Identify which cell holds the provided text, then report its (x, y) central coordinate. 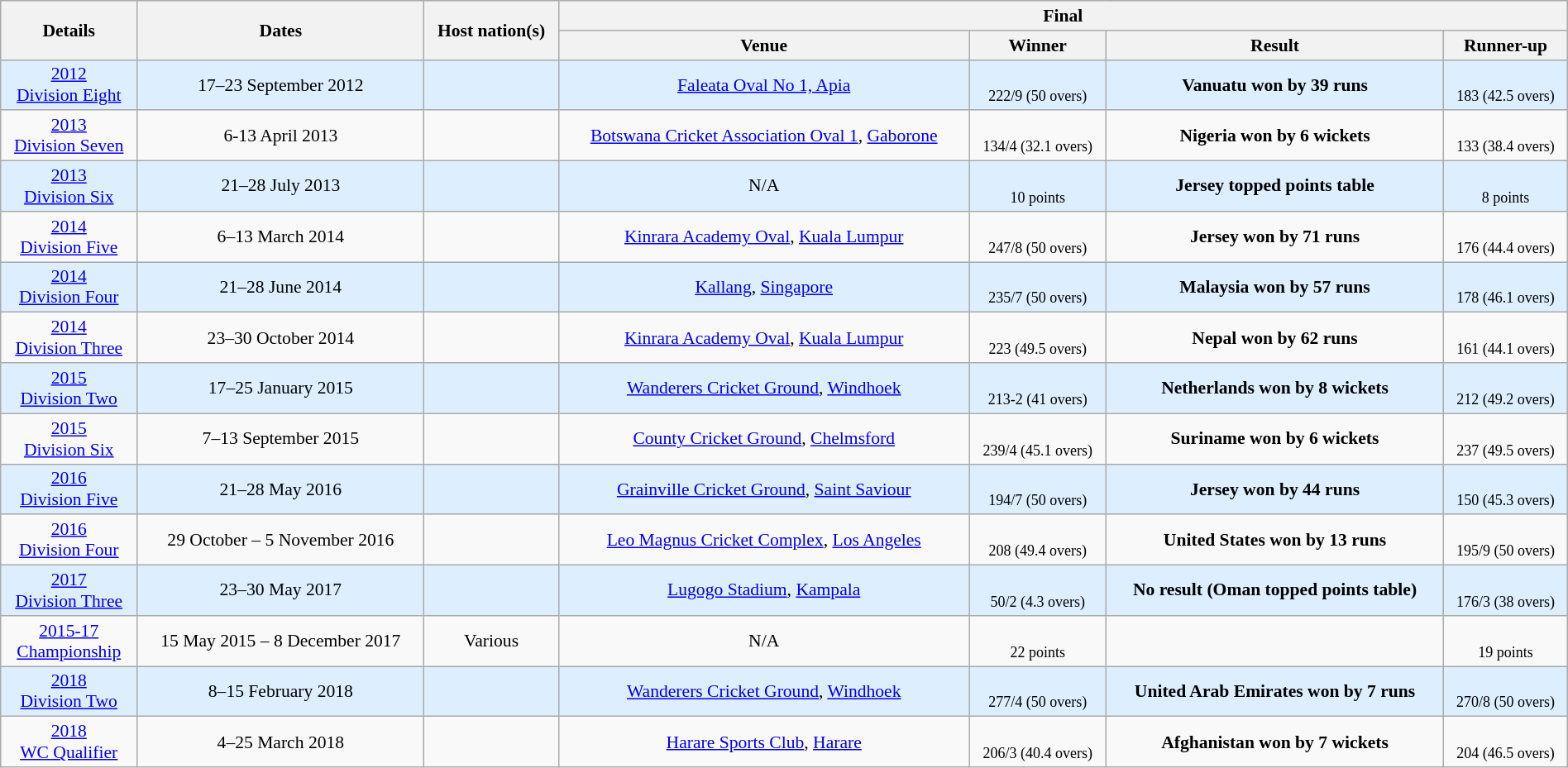
247/8 (50 overs) (1037, 236)
270/8 (50 overs) (1505, 691)
Dates (281, 30)
237 (49.5 overs) (1505, 438)
222/9 (50 overs) (1037, 84)
235/7 (50 overs) (1037, 288)
208 (49.4 overs) (1037, 541)
Afghanistan won by 7 wickets (1275, 742)
County Cricket Ground, Chelmsford (764, 438)
Winner (1037, 45)
21–28 June 2014 (281, 288)
2014Division Four (69, 288)
Leo Magnus Cricket Complex, Los Angeles (764, 541)
Netherlands won by 8 wickets (1275, 389)
Various (491, 642)
176/3 (38 overs) (1505, 590)
Lugogo Stadium, Kampala (764, 590)
2014Division Three (69, 337)
176 (44.4 overs) (1505, 236)
No result (Oman topped points table) (1275, 590)
Details (69, 30)
2016Division Five (69, 489)
50/2 (4.3 overs) (1037, 590)
17–25 January 2015 (281, 389)
Vanuatu won by 39 runs (1275, 84)
22 points (1037, 642)
United Arab Emirates won by 7 runs (1275, 691)
2014Division Five (69, 236)
United States won by 13 runs (1275, 541)
6–13 March 2014 (281, 236)
2018Division Two (69, 691)
195/9 (50 overs) (1505, 541)
150 (45.3 overs) (1505, 489)
17–23 September 2012 (281, 84)
Nigeria won by 6 wickets (1275, 136)
23–30 October 2014 (281, 337)
194/7 (50 overs) (1037, 489)
134/4 (32.1 overs) (1037, 136)
Jersey won by 71 runs (1275, 236)
Kallang, Singapore (764, 288)
2013Division Seven (69, 136)
277/4 (50 overs) (1037, 691)
2016Division Four (69, 541)
23–30 May 2017 (281, 590)
Runner-up (1505, 45)
8 points (1505, 187)
213-2 (41 overs) (1037, 389)
133 (38.4 overs) (1505, 136)
29 October – 5 November 2016 (281, 541)
Botswana Cricket Association Oval 1, Gaborone (764, 136)
8–15 February 2018 (281, 691)
6-13 April 2013 (281, 136)
2013Division Six (69, 187)
21–28 July 2013 (281, 187)
Suriname won by 6 wickets (1275, 438)
21–28 May 2016 (281, 489)
Grainville Cricket Ground, Saint Saviour (764, 489)
2015Division Six (69, 438)
212 (49.2 overs) (1505, 389)
7–13 September 2015 (281, 438)
Jersey won by 44 runs (1275, 489)
204 (46.5 overs) (1505, 742)
2012Division Eight (69, 84)
Harare Sports Club, Harare (764, 742)
Nepal won by 62 runs (1275, 337)
178 (46.1 overs) (1505, 288)
161 (44.1 overs) (1505, 337)
Venue (764, 45)
206/3 (40.4 overs) (1037, 742)
Result (1275, 45)
2018WC Qualifier (69, 742)
19 points (1505, 642)
Jersey topped points table (1275, 187)
15 May 2015 – 8 December 2017 (281, 642)
10 points (1037, 187)
183 (42.5 overs) (1505, 84)
Final (1063, 16)
Host nation(s) (491, 30)
4–25 March 2018 (281, 742)
Malaysia won by 57 runs (1275, 288)
2017Division Three (69, 590)
223 (49.5 overs) (1037, 337)
Faleata Oval No 1, Apia (764, 84)
239/4 (45.1 overs) (1037, 438)
2015Division Two (69, 389)
2015-17Championship (69, 642)
